Identify which cell holds the provided text, then report its (x, y) central coordinate. 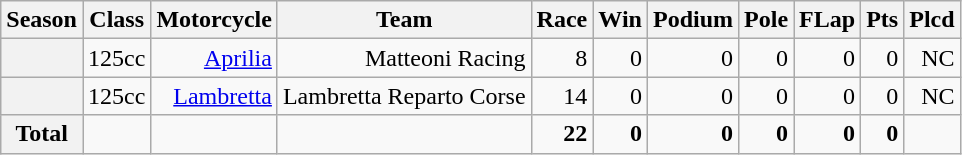
Pole (766, 20)
Pts (882, 20)
Matteoni Racing (404, 58)
Total (42, 134)
Race (562, 20)
14 (562, 96)
Podium (692, 20)
Lambretta (214, 96)
Lambretta Reparto Corse (404, 96)
Team (404, 20)
Win (620, 20)
22 (562, 134)
8 (562, 58)
Class (116, 20)
Motorcycle (214, 20)
Plcd (932, 20)
Aprilia (214, 58)
FLap (828, 20)
Season (42, 20)
